Return [X, Y] of the center of cell containing provided text 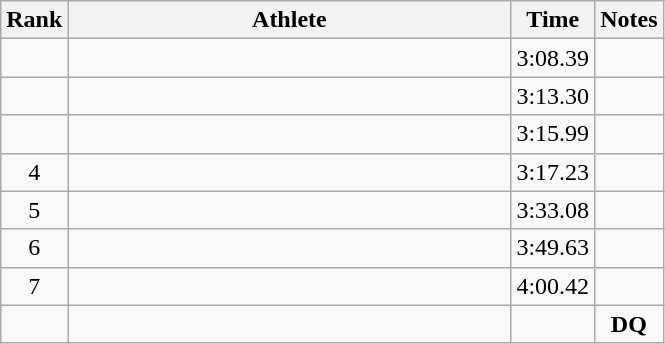
Time [553, 20]
3:17.23 [553, 172]
4 [34, 172]
6 [34, 248]
7 [34, 286]
Rank [34, 20]
3:08.39 [553, 58]
Athlete [290, 20]
3:15.99 [553, 134]
3:33.08 [553, 210]
DQ [629, 324]
5 [34, 210]
4:00.42 [553, 286]
3:49.63 [553, 248]
3:13.30 [553, 96]
Notes [629, 20]
